Scan for the cell matching the given text and deliver its (X, Y) coordinate at center. 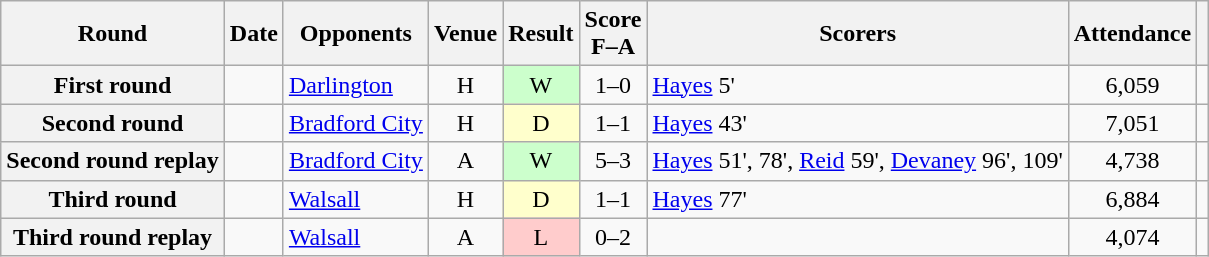
L (541, 237)
1–0 (613, 85)
ScoreF–A (613, 34)
Attendance (1132, 34)
7,051 (1132, 123)
Scorers (858, 34)
Opponents (356, 34)
0–2 (613, 237)
5–3 (613, 161)
Darlington (356, 85)
Round (113, 34)
First round (113, 85)
Venue (465, 34)
Second round replay (113, 161)
Hayes 43' (858, 123)
6,884 (1132, 199)
Third round (113, 199)
Hayes 51', 78', Reid 59', Devaney 96', 109' (858, 161)
Result (541, 34)
4,738 (1132, 161)
Third round replay (113, 237)
6,059 (1132, 85)
Second round (113, 123)
Date (254, 34)
Hayes 5' (858, 85)
4,074 (1132, 237)
Hayes 77' (858, 199)
